Locate the cell with the specified text and output its (x, y) center coordinate. 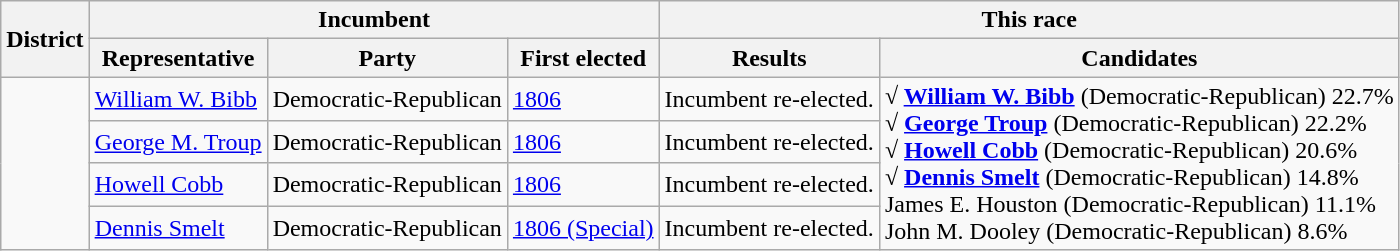
George M. Troup (178, 142)
William W. Bibb (178, 98)
1806 (Special) (583, 228)
Party (387, 58)
Results (769, 58)
Candidates (1139, 58)
This race (1029, 20)
Howell Cobb (178, 184)
Dennis Smelt (178, 228)
Incumbent (374, 20)
First elected (583, 58)
Representative (178, 58)
District (45, 39)
